Capture the cell that displays the provided text and extract its [X, Y] central coordinate. 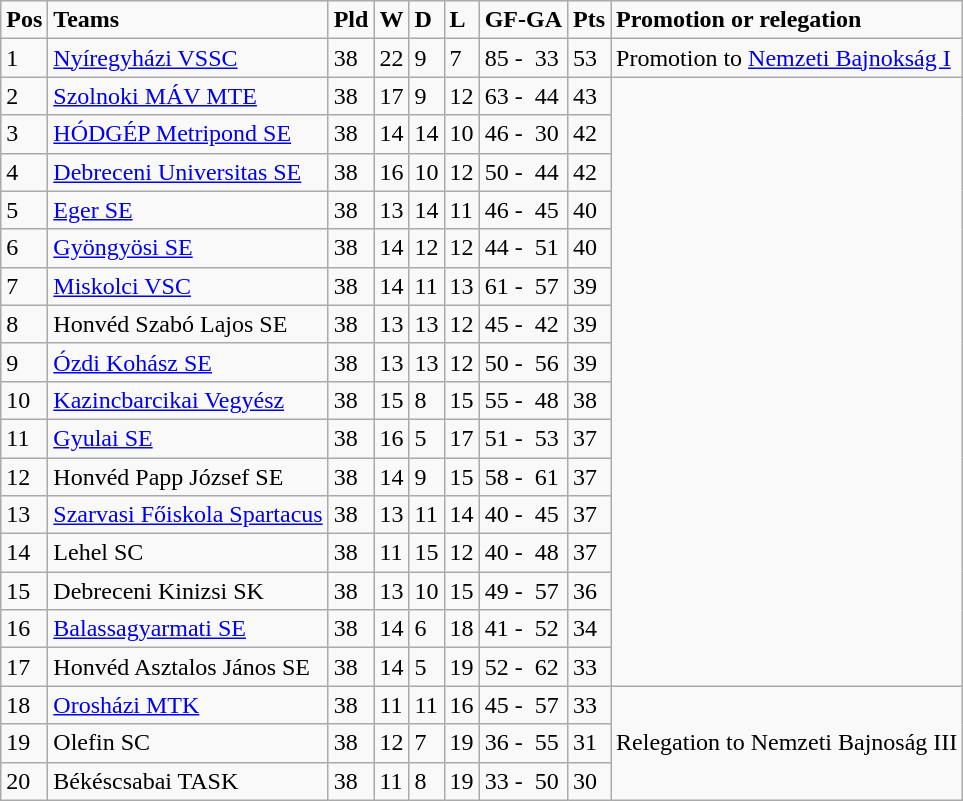
31 [588, 743]
L [462, 20]
40 - 48 [523, 553]
33 - 50 [523, 781]
3 [24, 134]
W [392, 20]
63 - 44 [523, 96]
GF-GA [523, 20]
58 - 61 [523, 477]
45 - 57 [523, 705]
55 - 48 [523, 400]
2 [24, 96]
50 - 56 [523, 362]
Eger SE [188, 210]
Pts [588, 20]
Promotion to Nemzeti Bajnokság I [787, 58]
36 - 55 [523, 743]
Pos [24, 20]
44 - 51 [523, 248]
49 - 57 [523, 591]
22 [392, 58]
36 [588, 591]
Debreceni Universitas SE [188, 172]
1 [24, 58]
34 [588, 629]
Teams [188, 20]
Lehel SC [188, 553]
Pld [351, 20]
Promotion or relegation [787, 20]
Békéscsabai TASK [188, 781]
Olefin SC [188, 743]
85 - 33 [523, 58]
Gyulai SE [188, 438]
Gyöngyösi SE [188, 248]
Orosházi MTK [188, 705]
45 - 42 [523, 324]
Kazincbarcikai Vegyész [188, 400]
HÓDGÉP Metripond SE [188, 134]
51 - 53 [523, 438]
Szarvasi Főiskola Spartacus [188, 515]
D [426, 20]
50 - 44 [523, 172]
Balassagyarmati SE [188, 629]
Honvéd Szabó Lajos SE [188, 324]
41 - 52 [523, 629]
40 - 45 [523, 515]
Szolnoki MÁV MTE [188, 96]
52 - 62 [523, 667]
20 [24, 781]
Ózdi Kohász SE [188, 362]
Honvéd Asztalos János SE [188, 667]
Nyíregyházi VSSC [188, 58]
4 [24, 172]
Honvéd Papp József SE [188, 477]
Debreceni Kinizsi SK [188, 591]
43 [588, 96]
Miskolci VSC [188, 286]
46 - 45 [523, 210]
61 - 57 [523, 286]
53 [588, 58]
30 [588, 781]
Relegation to Nemzeti Bajnoság III [787, 743]
46 - 30 [523, 134]
